Pinpoint the cell where the given text exists, returning its (x, y) midpoint coordinate. 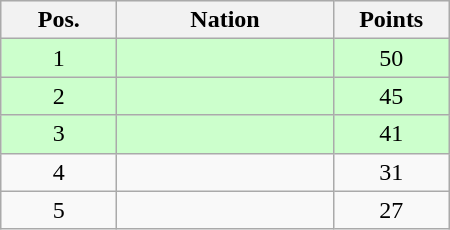
41 (391, 134)
27 (391, 210)
5 (59, 210)
45 (391, 96)
50 (391, 58)
31 (391, 172)
1 (59, 58)
4 (59, 172)
2 (59, 96)
Nation (225, 20)
Points (391, 20)
3 (59, 134)
Pos. (59, 20)
